Detect which cell encompasses the target text, then output its (x, y) center coordinate. 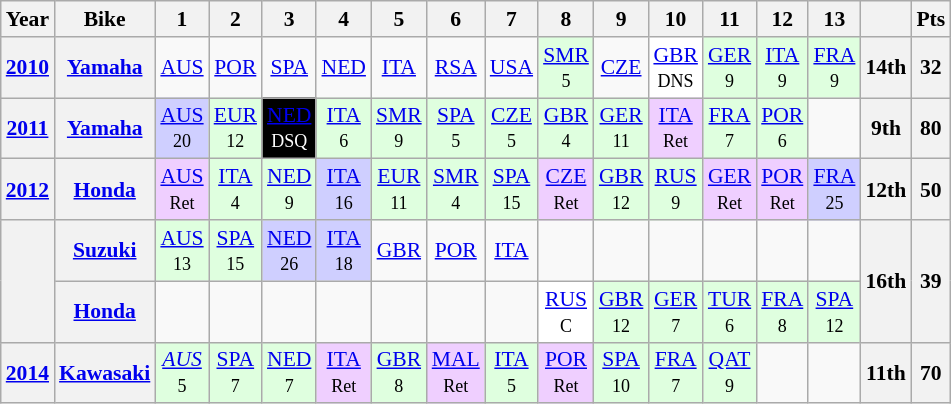
1 (182, 19)
ITA16 (343, 190)
2014 (28, 372)
ITA9 (782, 68)
CZE5 (512, 128)
GER9 (730, 68)
70 (930, 372)
GBR4 (566, 128)
2011 (28, 128)
Kawasaki (104, 372)
9 (622, 19)
GER7 (676, 312)
CZERet (566, 190)
12th (886, 190)
13 (834, 19)
NED9 (289, 190)
12 (782, 19)
NED26 (289, 250)
AUSRet (182, 190)
EUR11 (399, 190)
2012 (28, 190)
SMR4 (456, 190)
EUR12 (236, 128)
USA (512, 68)
GBRDNS (676, 68)
2010 (28, 68)
5 (399, 19)
Bike (104, 19)
Year (28, 19)
50 (930, 190)
ITA6 (343, 128)
FRA9 (834, 68)
AUS (182, 68)
POR6 (782, 128)
2 (236, 19)
11th (886, 372)
39 (930, 281)
10 (676, 19)
80 (930, 128)
NED (343, 68)
GBR8 (399, 372)
QAT9 (730, 372)
AUS5 (182, 372)
GER11 (622, 128)
GBR (399, 250)
6 (456, 19)
32 (930, 68)
Suzuki (104, 250)
3 (289, 19)
9th (886, 128)
NEDDSQ (289, 128)
AUS20 (182, 128)
SPA12 (834, 312)
ITA18 (343, 250)
7 (512, 19)
RUSC (566, 312)
14th (886, 68)
8 (566, 19)
SPA (289, 68)
11 (730, 19)
4 (343, 19)
ITA5 (512, 372)
GERRet (730, 190)
TUR6 (730, 312)
Pts (930, 19)
RSA (456, 68)
ITA4 (236, 190)
MALRet (456, 372)
CZE (622, 68)
RUS9 (676, 190)
FRA25 (834, 190)
SMR9 (399, 128)
SPA5 (456, 128)
SMR5 (566, 68)
AUS13 (182, 250)
SPA10 (622, 372)
SPA7 (236, 372)
FRA8 (782, 312)
16th (886, 281)
NED7 (289, 372)
